Identify which cell holds the provided text, then report its [X, Y] central coordinate. 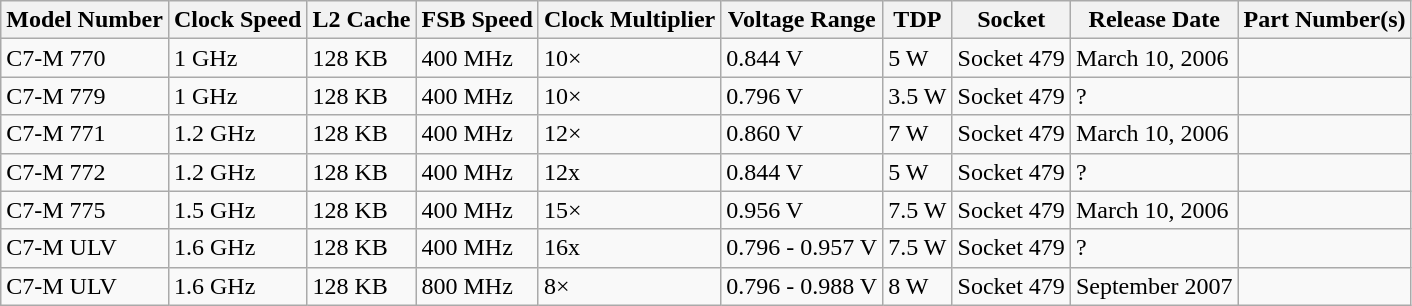
0.796 V [802, 96]
12x [629, 172]
C7-M 770 [85, 58]
Model Number [85, 20]
0.796 - 0.957 V [802, 248]
C7-M 775 [85, 210]
C7-M 771 [85, 134]
September 2007 [1154, 286]
Part Number(s) [1324, 20]
15× [629, 210]
C7-M 772 [85, 172]
1.5 GHz [237, 210]
Clock Speed [237, 20]
0.860 V [802, 134]
0.796 - 0.988 V [802, 286]
C7-M 779 [85, 96]
TDP [918, 20]
Socket [1011, 20]
8 W [918, 286]
12× [629, 134]
7 W [918, 134]
Voltage Range [802, 20]
L2 Cache [362, 20]
0.956 V [802, 210]
Release Date [1154, 20]
800 MHz [477, 286]
16x [629, 248]
8× [629, 286]
FSB Speed [477, 20]
Clock Multiplier [629, 20]
3.5 W [918, 96]
